Extract the (X, Y) coordinate from the center of the cell holding the provided text.  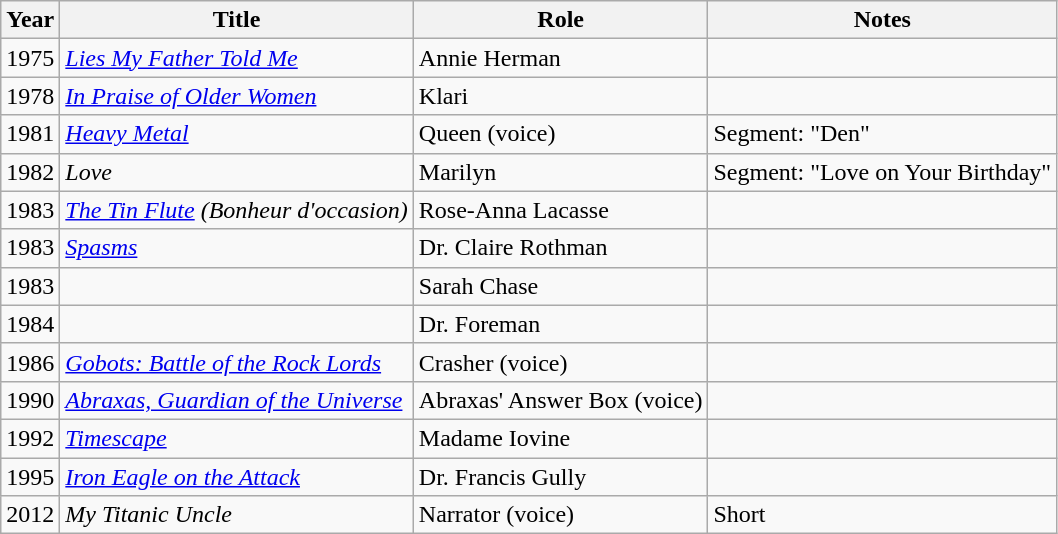
Short (882, 515)
Rose-Anna Lacasse (560, 210)
1982 (30, 172)
1995 (30, 477)
Sarah Chase (560, 286)
1978 (30, 96)
Dr. Foreman (560, 324)
My Titanic Uncle (237, 515)
Annie Herman (560, 58)
In Praise of Older Women (237, 96)
Queen (voice) (560, 134)
1984 (30, 324)
Klari (560, 96)
Year (30, 20)
Abraxas' Answer Box (voice) (560, 400)
Timescape (237, 438)
Madame Iovine (560, 438)
Crasher (voice) (560, 362)
1975 (30, 58)
Segment: "Den" (882, 134)
Role (560, 20)
Heavy Metal (237, 134)
Spasms (237, 248)
Abraxas, Guardian of the Universe (237, 400)
Segment: "Love on Your Birthday" (882, 172)
Gobots: Battle of the Rock Lords (237, 362)
Love (237, 172)
Narrator (voice) (560, 515)
1990 (30, 400)
Lies My Father Told Me (237, 58)
2012 (30, 515)
Dr. Claire Rothman (560, 248)
1986 (30, 362)
The Tin Flute (Bonheur d'occasion) (237, 210)
Title (237, 20)
Dr. Francis Gully (560, 477)
Marilyn (560, 172)
Iron Eagle on the Attack (237, 477)
Notes (882, 20)
1992 (30, 438)
1981 (30, 134)
